Provide the [X, Y] coordinate of the cell's center where the given text is located.  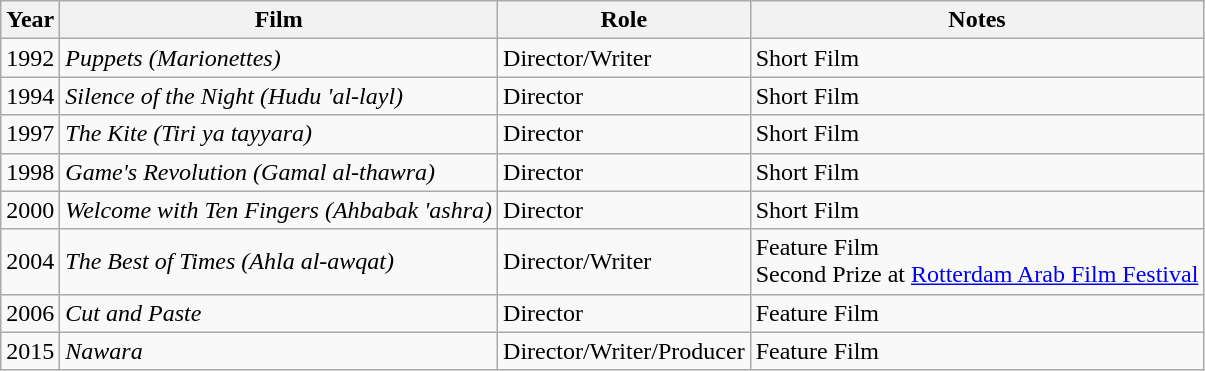
2004 [30, 262]
1997 [30, 134]
Nawara [279, 351]
1998 [30, 172]
Film [279, 20]
Game's Revolution (Gamal al-thawra) [279, 172]
Puppets (Marionettes) [279, 58]
The Best of Times (Ahla al-awqat) [279, 262]
Silence of the Night (Hudu 'al-layl) [279, 96]
1994 [30, 96]
2000 [30, 210]
Feature FilmSecond Prize at Rotterdam Arab Film Festival [977, 262]
2006 [30, 313]
Notes [977, 20]
Cut and Paste [279, 313]
Year [30, 20]
Welcome with Ten Fingers (Ahbabak 'ashra) [279, 210]
The Kite (Tiri ya tayyara) [279, 134]
Director/Writer/Producer [624, 351]
1992 [30, 58]
2015 [30, 351]
Role [624, 20]
